Identify which cell holds the provided text, then report its [X, Y] central coordinate. 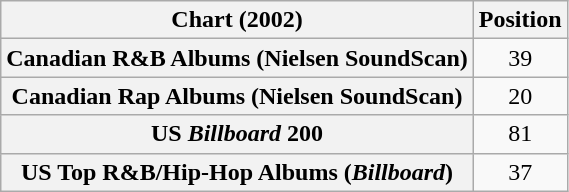
81 [520, 134]
Canadian R&B Albums (Nielsen SoundScan) [238, 58]
37 [520, 172]
20 [520, 96]
Chart (2002) [238, 20]
US Billboard 200 [238, 134]
Canadian Rap Albums (Nielsen SoundScan) [238, 96]
39 [520, 58]
Position [520, 20]
US Top R&B/Hip-Hop Albums (Billboard) [238, 172]
